Search for the cell housing the specified text and yield its (x, y) center coordinate. 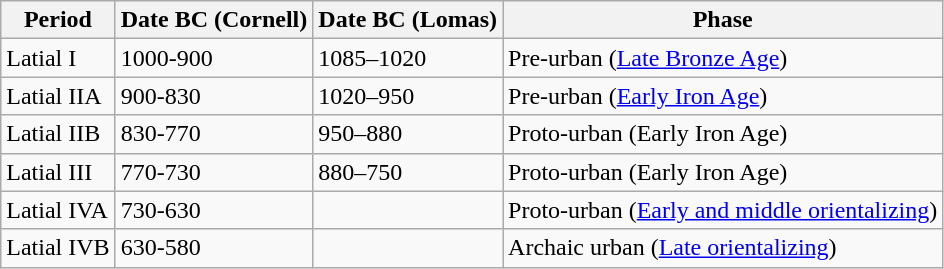
1085–1020 (408, 58)
Latial IIA (58, 96)
Latial I (58, 58)
730-630 (214, 210)
Latial III (58, 172)
1020–950 (408, 96)
Proto-urban (Early and middle orientalizing) (723, 210)
Pre-urban (Early Iron Age) (723, 96)
Date BC (Lomas) (408, 20)
Latial IVA (58, 210)
880–750 (408, 172)
Latial IIB (58, 134)
830-770 (214, 134)
Period (58, 20)
Pre-urban (Late Bronze Age) (723, 58)
770-730 (214, 172)
630-580 (214, 248)
Date BC (Cornell) (214, 20)
1000-900 (214, 58)
950–880 (408, 134)
Latial IVB (58, 248)
Phase (723, 20)
900-830 (214, 96)
Archaic urban (Late orientalizing) (723, 248)
